Find where the given text appears and provide that cell's center as (x, y) coordinate. 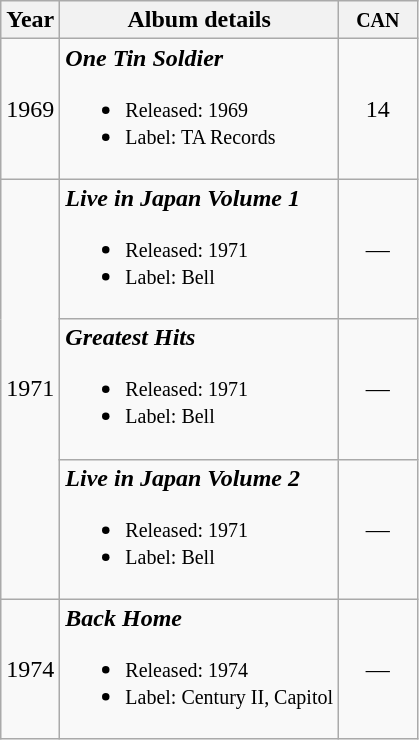
One Tin SoldierReleased: 1969Label: TA Records (200, 109)
1969 (30, 109)
Back HomeReleased: 1974Label: Century II, Capitol (200, 669)
14 (378, 109)
Album details (200, 20)
Live in Japan Volume 1Released: 1971Label: Bell (200, 249)
1974 (30, 669)
Live in Japan Volume 2Released: 1971Label: Bell (200, 529)
CAN (378, 20)
Greatest HitsReleased: 1971Label: Bell (200, 389)
Year (30, 20)
1971 (30, 389)
